Return the [x, y] coordinate for the center point of the cell that contains the specified text.  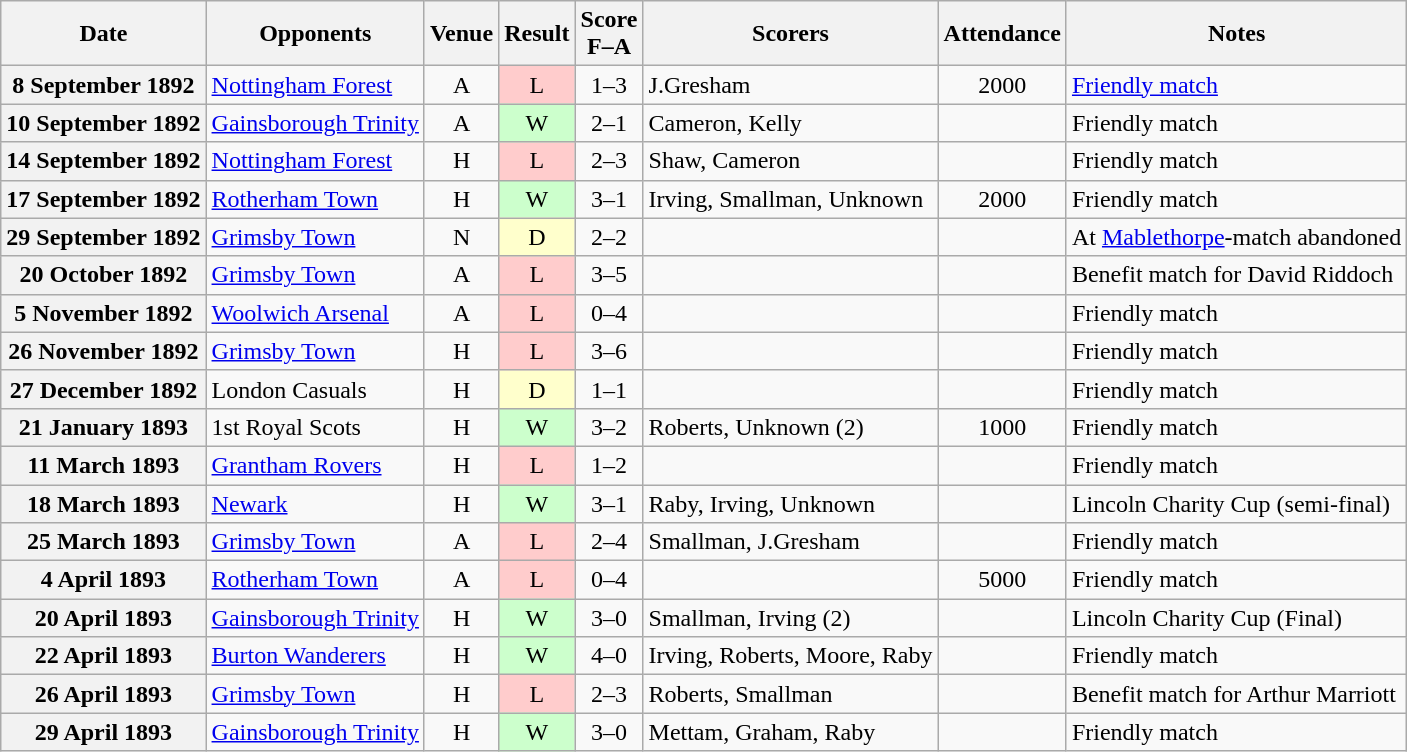
Irving, Roberts, Moore, Raby [790, 656]
Roberts, Unknown (2) [790, 427]
Roberts, Smallman [790, 694]
1–2 [609, 465]
2–2 [609, 237]
1st Royal Scots [315, 427]
Raby, Irving, Unknown [790, 503]
29 April 1893 [104, 732]
Scorers [790, 34]
Smallman, J.Gresham [790, 542]
11 March 1893 [104, 465]
Lincoln Charity Cup (semi-final) [1236, 503]
25 March 1893 [104, 542]
5 November 1892 [104, 313]
3–6 [609, 351]
14 September 1892 [104, 161]
20 April 1893 [104, 618]
Benefit match for David Riddoch [1236, 275]
18 March 1893 [104, 503]
5000 [1002, 580]
26 November 1892 [104, 351]
Shaw, Cameron [790, 161]
Attendance [1002, 34]
17 September 1892 [104, 199]
J.Gresham [790, 85]
Notes [1236, 34]
10 September 1892 [104, 123]
Woolwich Arsenal [315, 313]
Opponents [315, 34]
20 October 1892 [104, 275]
1–1 [609, 389]
1000 [1002, 427]
27 December 1892 [104, 389]
Grantham Rovers [315, 465]
N [461, 237]
ScoreF–A [609, 34]
2–4 [609, 542]
At Mablethorpe-match abandoned [1236, 237]
21 January 1893 [104, 427]
London Casuals [315, 389]
Cameron, Kelly [790, 123]
1–3 [609, 85]
Date [104, 34]
8 September 1892 [104, 85]
Burton Wanderers [315, 656]
4 April 1893 [104, 580]
Irving, Smallman, Unknown [790, 199]
2–1 [609, 123]
3–2 [609, 427]
Mettam, Graham, Raby [790, 732]
Result [537, 34]
26 April 1893 [104, 694]
Benefit match for Arthur Marriott [1236, 694]
4–0 [609, 656]
22 April 1893 [104, 656]
Newark [315, 503]
Lincoln Charity Cup (Final) [1236, 618]
Smallman, Irving (2) [790, 618]
3–5 [609, 275]
29 September 1892 [104, 237]
Venue [461, 34]
